Search for the cell housing the specified text and yield its [X, Y] center coordinate. 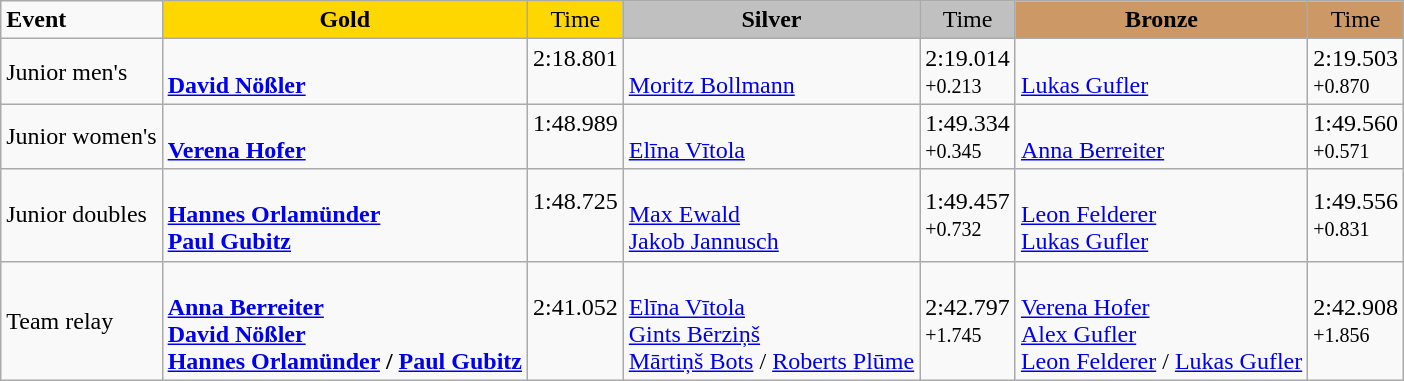
Moritz Bollmann [771, 72]
1:49.334+0.345 [968, 136]
Max EwaldJakob Jannusch [771, 215]
Event [82, 20]
Anna BerreiterDavid NößlerHannes Orlamünder / Paul Gubitz [344, 320]
2:18.801 [575, 72]
Leon FeldererLukas Gufler [1161, 215]
1:49.457+0.732 [968, 215]
2:41.052 [575, 320]
Elīna VītolaGints BērziņšMārtiņš Bots / Roberts Plūme [771, 320]
Silver [771, 20]
2:19.503+0.870 [1356, 72]
1:48.989 [575, 136]
Verena Hofer [344, 136]
David Nößler [344, 72]
1:49.556+0.831 [1356, 215]
Anna Berreiter [1161, 136]
Verena HoferAlex GuflerLeon Felderer / Lukas Gufler [1161, 320]
2:19.014+0.213 [968, 72]
2:42.797+1.745 [968, 320]
Team relay [82, 320]
Junior men's [82, 72]
Hannes OrlamünderPaul Gubitz [344, 215]
1:48.725 [575, 215]
2:42.908+1.856 [1356, 320]
Elīna Vītola [771, 136]
Junior women's [82, 136]
1:49.560+0.571 [1356, 136]
Lukas Gufler [1161, 72]
Junior doubles [82, 215]
Gold [344, 20]
Bronze [1161, 20]
